From the cell containing the given text, extract its center point as [x, y] coordinate. 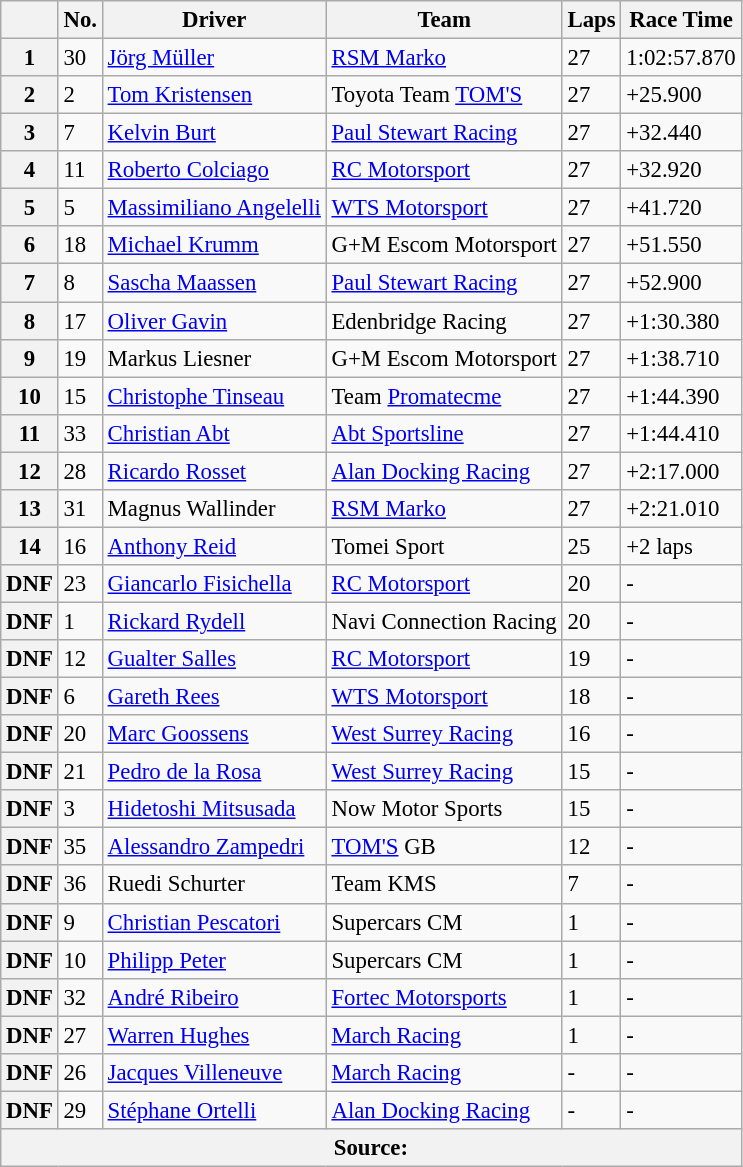
Gualter Salles [214, 659]
Philipp Peter [214, 960]
Pedro de la Rosa [214, 772]
Toyota Team TOM'S [444, 95]
Team [444, 20]
Laps [592, 20]
Ruedi Schurter [214, 885]
Marc Goossens [214, 734]
+41.720 [681, 208]
33 [80, 433]
Tomei Sport [444, 546]
Race Time [681, 20]
Christophe Tinseau [214, 396]
+2 laps [681, 546]
Christian Pescatori [214, 922]
Markus Liesner [214, 358]
Magnus Wallinder [214, 509]
Jörg Müller [214, 58]
Rickard Rydell [214, 621]
Alessandro Zampedri [214, 847]
Sascha Maassen [214, 283]
+1:30.380 [681, 321]
Gareth Rees [214, 697]
Navi Connection Racing [444, 621]
Stéphane Ortelli [214, 1110]
Driver [214, 20]
Team KMS [444, 885]
21 [80, 772]
23 [80, 584]
35 [80, 847]
+51.550 [681, 245]
1:02:57.870 [681, 58]
Michael Krumm [214, 245]
No. [80, 20]
Source: [371, 1148]
Hidetoshi Mitsusada [214, 809]
29 [80, 1110]
Jacques Villeneuve [214, 1073]
Giancarlo Fisichella [214, 584]
+52.900 [681, 283]
+32.920 [681, 170]
Tom Kristensen [214, 95]
+1:38.710 [681, 358]
Massimiliano Angelelli [214, 208]
25 [592, 546]
Roberto Colciago [214, 170]
13 [30, 509]
TOM'S GB [444, 847]
+2:17.000 [681, 471]
+1:44.390 [681, 396]
Now Motor Sports [444, 809]
Christian Abt [214, 433]
Ricardo Rosset [214, 471]
Anthony Reid [214, 546]
31 [80, 509]
Fortec Motorsports [444, 997]
+32.440 [681, 133]
30 [80, 58]
17 [80, 321]
36 [80, 885]
+2:21.010 [681, 509]
Kelvin Burt [214, 133]
32 [80, 997]
Warren Hughes [214, 1035]
André Ribeiro [214, 997]
+25.900 [681, 95]
Team Promatecme [444, 396]
14 [30, 546]
28 [80, 471]
Oliver Gavin [214, 321]
26 [80, 1073]
Abt Sportsline [444, 433]
Edenbridge Racing [444, 321]
+1:44.410 [681, 433]
4 [30, 170]
